Provide the [x, y] coordinate of the cell's center where the given text is located.  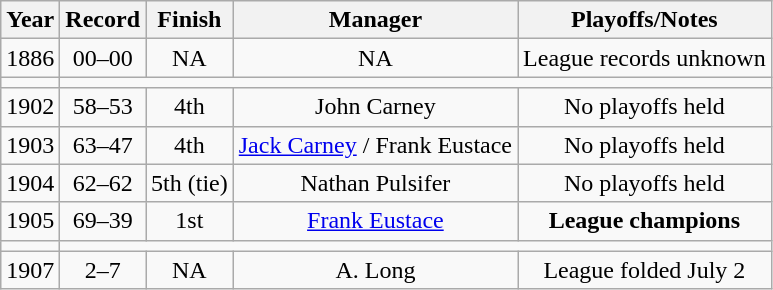
00–00 [103, 58]
Year [30, 20]
1905 [30, 221]
League folded July 2 [645, 270]
John Carney [375, 107]
2–7 [103, 270]
63–47 [103, 145]
Playoffs/Notes [645, 20]
1904 [30, 183]
69–39 [103, 221]
58–53 [103, 107]
1st [190, 221]
Record [103, 20]
62–62 [103, 183]
1902 [30, 107]
Frank Eustace [375, 221]
Manager [375, 20]
5th (tie) [190, 183]
1907 [30, 270]
Finish [190, 20]
League champions [645, 221]
Jack Carney / Frank Eustace [375, 145]
Nathan Pulsifer [375, 183]
A. Long [375, 270]
1903 [30, 145]
1886 [30, 58]
League records unknown [645, 58]
